Locate the cell with the specified text and output its (x, y) center coordinate. 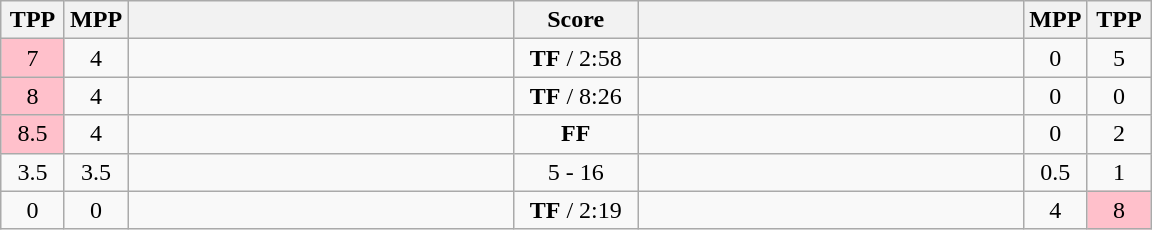
5 (1119, 58)
FF (576, 134)
TF / 2:19 (576, 210)
Score (576, 20)
5 - 16 (576, 172)
2 (1119, 134)
1 (1119, 172)
0.5 (1056, 172)
8.5 (33, 134)
7 (33, 58)
TF / 2:58 (576, 58)
TF / 8:26 (576, 96)
